Output the [x, y] coordinate of the center of the cell containing the given text.  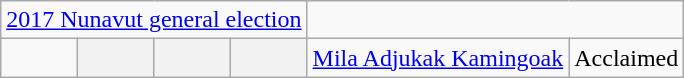
2017 Nunavut general election [154, 20]
Mila Adjukak Kamingoak [438, 58]
Acclaimed [626, 58]
